Find where the given text appears and provide that cell's center as (x, y) coordinate. 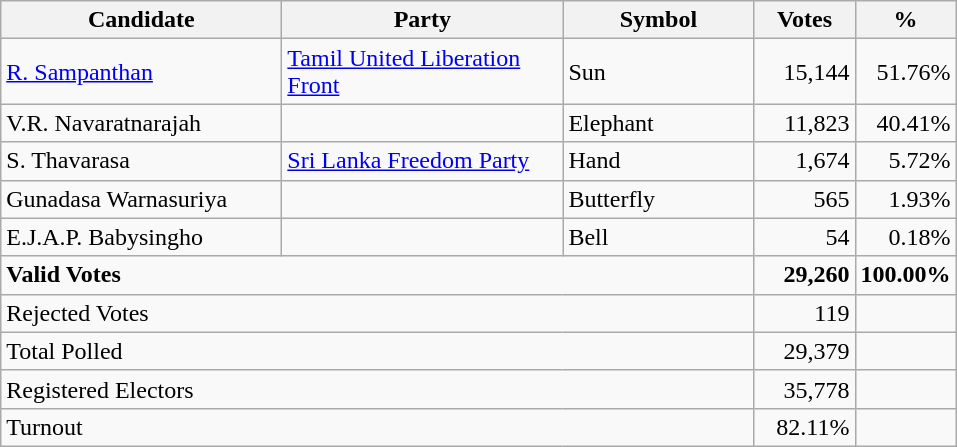
35,778 (804, 389)
82.11% (804, 427)
Sun (658, 72)
% (906, 20)
V.R. Navaratnarajah (142, 123)
Candidate (142, 20)
1.93% (906, 199)
Hand (658, 161)
E.J.A.P. Babysingho (142, 237)
Gunadasa Warnasuriya (142, 199)
565 (804, 199)
100.00% (906, 275)
5.72% (906, 161)
Tamil United Liberation Front (422, 72)
Symbol (658, 20)
40.41% (906, 123)
15,144 (804, 72)
29,260 (804, 275)
Butterfly (658, 199)
Turnout (378, 427)
29,379 (804, 351)
11,823 (804, 123)
Bell (658, 237)
Sri Lanka Freedom Party (422, 161)
Valid Votes (378, 275)
54 (804, 237)
Votes (804, 20)
Party (422, 20)
0.18% (906, 237)
Registered Electors (378, 389)
119 (804, 313)
51.76% (906, 72)
Total Polled (378, 351)
Elephant (658, 123)
S. Thavarasa (142, 161)
Rejected Votes (378, 313)
R. Sampanthan (142, 72)
1,674 (804, 161)
